For the text-containing cell, return its midpoint in [x, y] coordinate format. 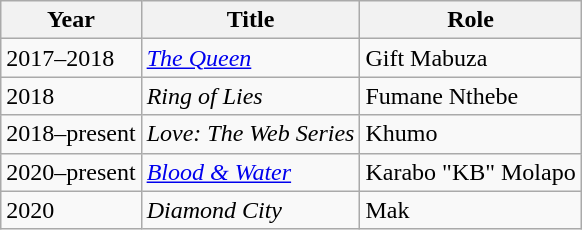
Role [470, 20]
Khumo [470, 134]
Fumane Nthebe [470, 96]
2020–present [71, 172]
Diamond City [250, 210]
2018 [71, 96]
Gift Mabuza [470, 58]
Mak [470, 210]
2018–present [71, 134]
Title [250, 20]
Year [71, 20]
Blood & Water [250, 172]
Love: The Web Series [250, 134]
Karabo "KB" Molapo [470, 172]
2020 [71, 210]
Ring of Lies [250, 96]
2017–2018 [71, 58]
The Queen [250, 58]
